Capture the cell that displays the provided text and extract its (x, y) central coordinate. 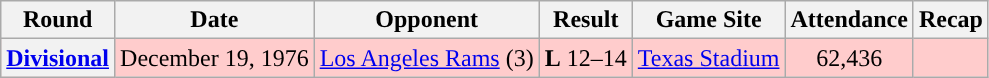
Recap (950, 20)
Texas Stadium (708, 58)
Result (586, 20)
L 12–14 (586, 58)
December 19, 1976 (215, 58)
Los Angeles Rams (3) (426, 58)
Opponent (426, 20)
Divisional (58, 58)
Game Site (708, 20)
Attendance (849, 20)
Round (58, 20)
Date (215, 20)
62,436 (849, 58)
